Identify which cell holds the provided text, then report its [X, Y] central coordinate. 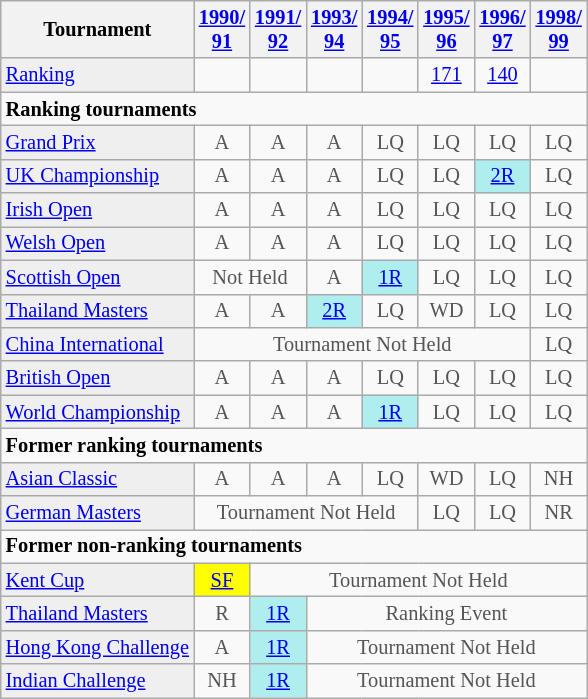
World Championship [98, 412]
1995/96 [446, 29]
Former ranking tournaments [294, 445]
1996/97 [502, 29]
1990/91 [222, 29]
1993/94 [334, 29]
171 [446, 75]
Hong Kong Challenge [98, 647]
Tournament [98, 29]
1994/95 [390, 29]
NR [559, 513]
Not Held [250, 277]
UK Championship [98, 176]
Irish Open [98, 210]
Asian Classic [98, 479]
Kent Cup [98, 580]
German Masters [98, 513]
Ranking Event [446, 613]
Grand Prix [98, 142]
Ranking tournaments [294, 109]
Ranking [98, 75]
Scottish Open [98, 277]
Former non-ranking tournaments [294, 546]
140 [502, 75]
SF [222, 580]
Indian Challenge [98, 681]
China International [98, 344]
Welsh Open [98, 243]
R [222, 613]
1998/99 [559, 29]
1991/92 [278, 29]
British Open [98, 378]
